Find where the given text appears and provide that cell's center as [X, Y] coordinate. 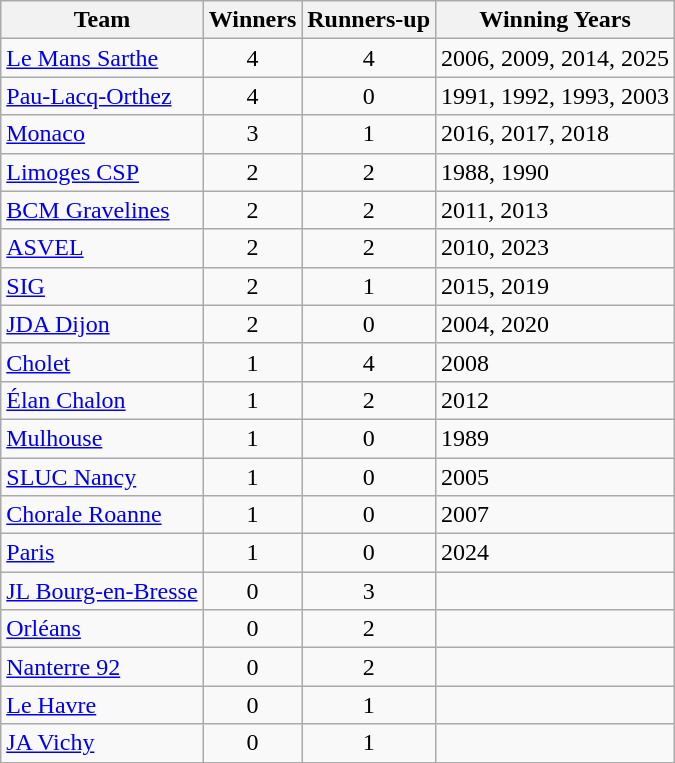
SLUC Nancy [102, 477]
JDA Dijon [102, 324]
2008 [556, 362]
2010, 2023 [556, 248]
Le Mans Sarthe [102, 58]
Orléans [102, 629]
Limoges CSP [102, 172]
2005 [556, 477]
Winning Years [556, 20]
2011, 2013 [556, 210]
1991, 1992, 1993, 2003 [556, 96]
2004, 2020 [556, 324]
2006, 2009, 2014, 2025 [556, 58]
2016, 2017, 2018 [556, 134]
BCM Gravelines [102, 210]
1988, 1990 [556, 172]
ASVEL [102, 248]
Mulhouse [102, 438]
SIG [102, 286]
Monaco [102, 134]
1989 [556, 438]
2015, 2019 [556, 286]
Nanterre 92 [102, 667]
Élan Chalon [102, 400]
Le Havre [102, 705]
Team [102, 20]
JA Vichy [102, 743]
Paris [102, 553]
Runners-up [369, 20]
Chorale Roanne [102, 515]
2024 [556, 553]
2007 [556, 515]
2012 [556, 400]
JL Bourg-en-Bresse [102, 591]
Winners [252, 20]
Cholet [102, 362]
Pau-Lacq-Orthez [102, 96]
